Return [X, Y] of the center of cell containing provided text 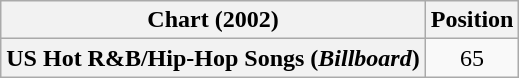
Chart (2002) [213, 20]
65 [472, 58]
US Hot R&B/Hip-Hop Songs (Billboard) [213, 58]
Position [472, 20]
